Scan for the cell matching the given text and deliver its (x, y) coordinate at center. 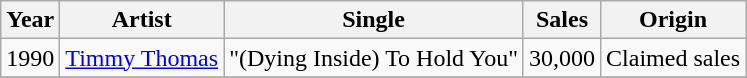
Artist (142, 20)
Sales (562, 20)
Timmy Thomas (142, 58)
Year (30, 20)
Claimed sales (674, 58)
"(Dying Inside) To Hold You" (374, 58)
1990 (30, 58)
Origin (674, 20)
30,000 (562, 58)
Single (374, 20)
